From the cell containing the given text, extract its center point as [X, Y] coordinate. 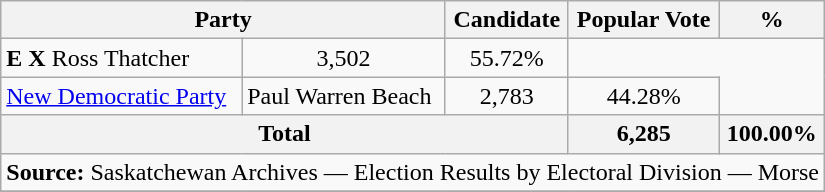
Total [284, 134]
E X Ross Thatcher [122, 58]
Popular Vote [644, 20]
6,285 [644, 134]
55.72% [506, 58]
% [772, 20]
New Democratic Party [122, 96]
2,783 [506, 96]
Party [224, 20]
3,502 [344, 58]
Candidate [506, 20]
Paul Warren Beach [344, 96]
100.00% [772, 134]
Source: Saskatchewan Archives — Election Results by Electoral Division — Morse [413, 172]
44.28% [644, 96]
